Return the [X, Y] coordinate for the center point of the cell that contains the specified text.  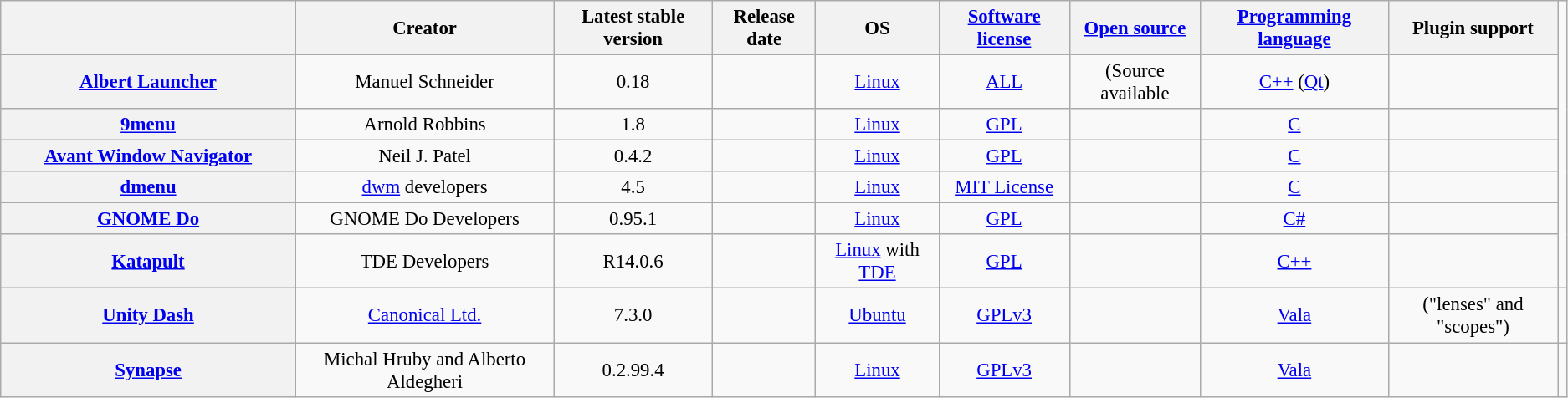
Arnold Robbins [424, 125]
TDE Developers [424, 261]
Albert Launcher [149, 82]
0.2.99.4 [633, 370]
Programming language [1294, 28]
OS [877, 28]
Michal Hruby and Alberto Aldegheri [424, 370]
GNOME Do [149, 219]
Open source [1135, 28]
Unity Dash [149, 316]
Release date [764, 28]
Manuel Schneider [424, 82]
Plugin support [1473, 28]
Canonical Ltd. [424, 316]
GNOME Do Developers [424, 219]
dmenu [149, 187]
R14.0.6 [633, 261]
9menu [149, 125]
4.5 [633, 187]
C++ (Qt) [1294, 82]
C++ [1294, 261]
7.3.0 [633, 316]
C# [1294, 219]
MIT License [1004, 187]
(Source available [1135, 82]
0.18 [633, 82]
("lenses" and "scopes") [1473, 316]
0.4.2 [633, 156]
Ubuntu [877, 316]
dwm developers [424, 187]
Synapse [149, 370]
0.95.1 [633, 219]
Avant Window Navigator [149, 156]
Latest stable version [633, 28]
ALL [1004, 82]
1.8 [633, 125]
Neil J. Patel [424, 156]
Software license [1004, 28]
Katapult [149, 261]
Linux with TDE [877, 261]
Creator [424, 28]
